Locate the cell with the specified text and output its [X, Y] center coordinate. 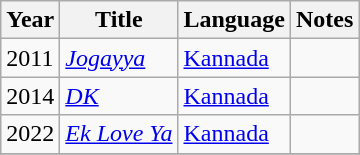
2014 [30, 96]
Ek Love Ya [119, 134]
Language [234, 20]
DK [119, 96]
Year [30, 20]
2011 [30, 58]
2022 [30, 134]
Notes [324, 20]
Title [119, 20]
Jogayya [119, 58]
